From the cell containing the given text, extract its center point as (x, y) coordinate. 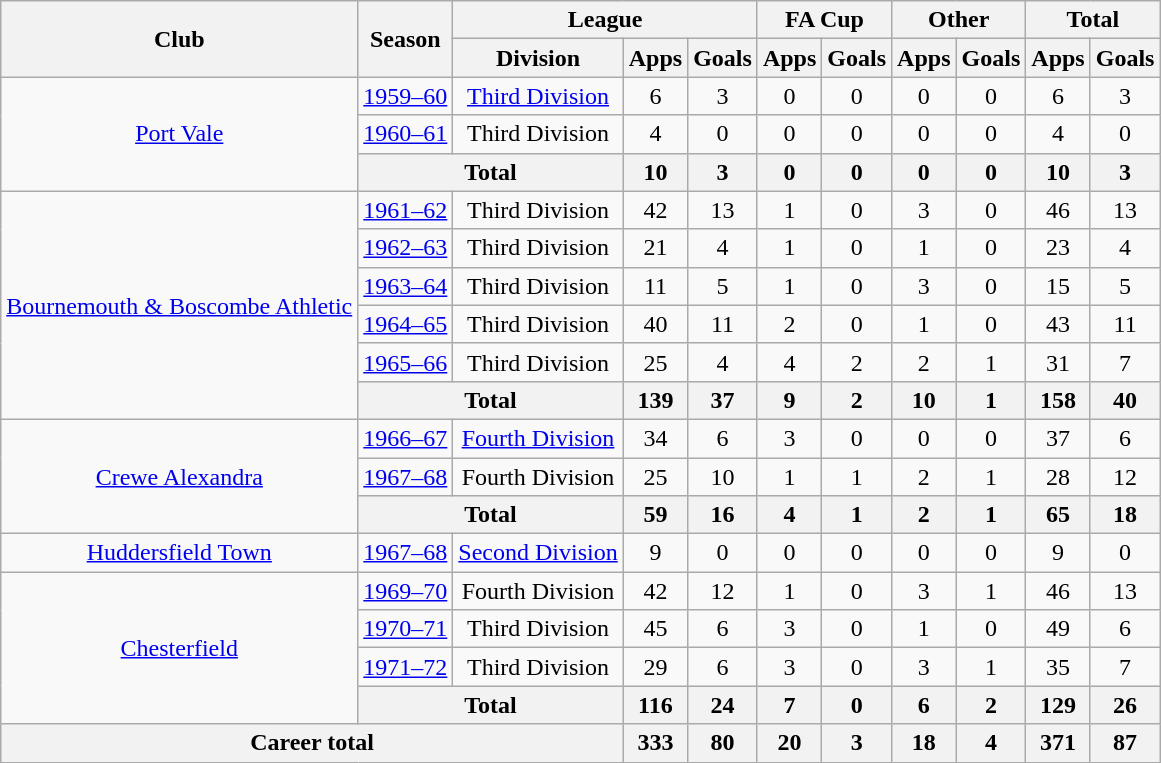
65 (1058, 515)
League (606, 20)
15 (1058, 286)
129 (1058, 705)
Chesterfield (180, 648)
371 (1058, 743)
45 (655, 629)
Career total (312, 743)
Other (959, 20)
139 (655, 400)
Bournemouth & Boscombe Athletic (180, 305)
34 (655, 438)
26 (1125, 705)
116 (655, 705)
23 (1058, 248)
Club (180, 39)
1964–65 (406, 324)
Season (406, 39)
1969–70 (406, 591)
1960–61 (406, 134)
Port Vale (180, 134)
1965–66 (406, 362)
49 (1058, 629)
87 (1125, 743)
31 (1058, 362)
16 (723, 515)
Division (538, 58)
24 (723, 705)
1971–72 (406, 667)
Crewe Alexandra (180, 476)
35 (1058, 667)
1970–71 (406, 629)
Huddersfield Town (180, 553)
20 (789, 743)
43 (1058, 324)
28 (1058, 477)
Second Division (538, 553)
333 (655, 743)
1963–64 (406, 286)
1961–62 (406, 210)
80 (723, 743)
158 (1058, 400)
FA Cup (824, 20)
1959–60 (406, 96)
29 (655, 667)
59 (655, 515)
1962–63 (406, 248)
21 (655, 248)
1966–67 (406, 438)
